Provide the [X, Y] coordinate of the cell's center where the given text is located.  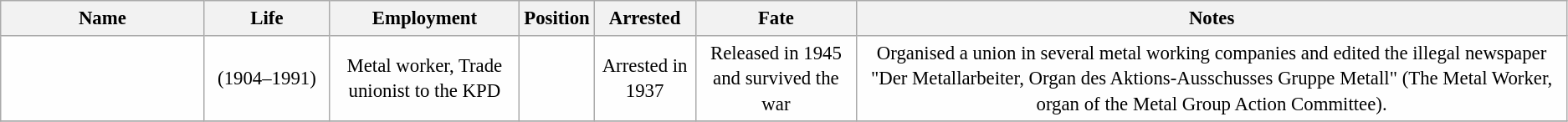
Metal worker, Trade unionist to the KPD [425, 79]
Employment [425, 18]
Arrested in 1937 [644, 79]
Name [102, 18]
Position [557, 18]
Released in 1945 and survived the war [776, 79]
Fate [776, 18]
Arrested [644, 18]
(1904–1991) [267, 79]
Notes [1212, 18]
Life [267, 18]
